For the text-containing cell, return its midpoint in [x, y] coordinate format. 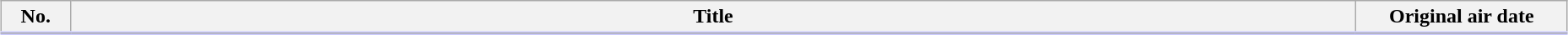
No. [35, 17]
Original air date [1462, 17]
Title [713, 17]
